Determine the (X, Y) coordinate at the center of the cell enclosing the given text.  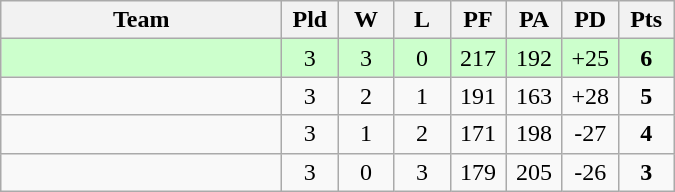
Pld (310, 20)
+25 (590, 58)
217 (478, 58)
205 (534, 172)
179 (478, 172)
171 (478, 134)
PF (478, 20)
163 (534, 96)
192 (534, 58)
PD (590, 20)
4 (646, 134)
W (366, 20)
L (422, 20)
PA (534, 20)
-26 (590, 172)
6 (646, 58)
-27 (590, 134)
5 (646, 96)
Team (142, 20)
Pts (646, 20)
+28 (590, 96)
191 (478, 96)
198 (534, 134)
